Capture the cell that displays the provided text and extract its [X, Y] central coordinate. 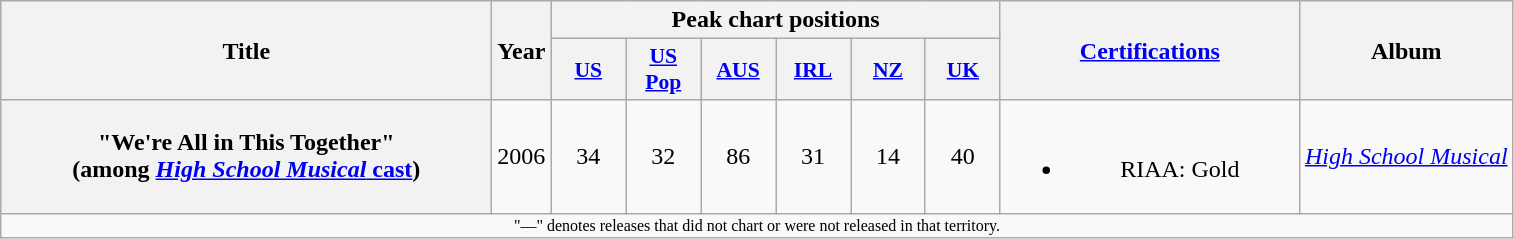
31 [814, 156]
2006 [522, 156]
Certifications [1150, 50]
USPop [664, 70]
34 [588, 156]
UK [962, 70]
Year [522, 50]
Album [1406, 50]
RIAA: Gold [1150, 156]
US [588, 70]
NZ [888, 70]
"—" denotes releases that did not chart or were not released in that territory. [757, 225]
86 [738, 156]
Title [246, 50]
IRL [814, 70]
40 [962, 156]
Peak chart positions [776, 20]
14 [888, 156]
High School Musical [1406, 156]
32 [664, 156]
"We're All in This Together"(among High School Musical cast) [246, 156]
AUS [738, 70]
